Return the (x, y) coordinate for the center point of the cell that contains the specified text.  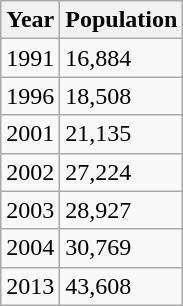
2003 (30, 210)
1996 (30, 96)
2002 (30, 172)
2004 (30, 248)
18,508 (122, 96)
21,135 (122, 134)
2013 (30, 286)
16,884 (122, 58)
43,608 (122, 286)
27,224 (122, 172)
28,927 (122, 210)
Year (30, 20)
30,769 (122, 248)
Population (122, 20)
2001 (30, 134)
1991 (30, 58)
